Determine the (X, Y) coordinate at the center of the cell enclosing the given text.  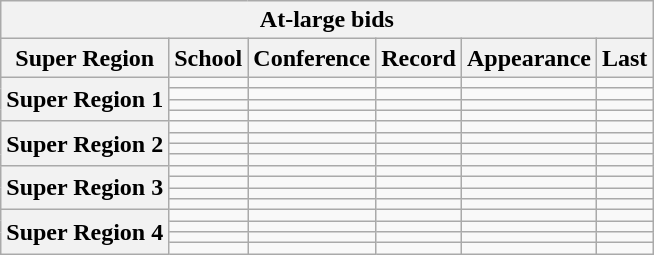
At-large bids (327, 20)
Super Region 4 (85, 232)
Appearance (528, 58)
Conference (312, 58)
Last (624, 58)
Super Region 3 (85, 187)
Super Region 2 (85, 143)
Record (419, 58)
School (208, 58)
Super Region 1 (85, 99)
Super Region (85, 58)
